Provide the (x, y) coordinate of the cell's center where the given text is located.  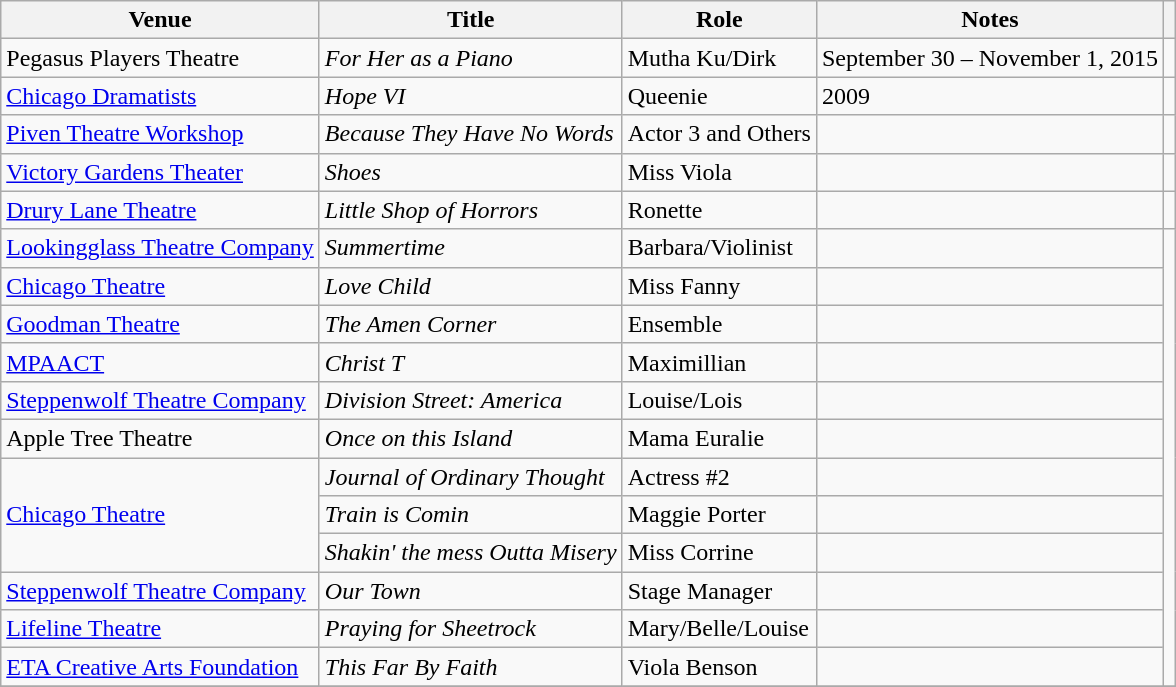
Title (470, 20)
Summertime (470, 248)
Lifeline Theatre (160, 629)
Maximillian (719, 362)
Barbara/Violinist (719, 248)
Because They Have No Words (470, 134)
This Far By Faith (470, 667)
Mama Euralie (719, 438)
Maggie Porter (719, 515)
Chicago Dramatists (160, 96)
2009 (990, 96)
Apple Tree Theatre (160, 438)
Goodman Theatre (160, 324)
Stage Manager (719, 591)
Miss Fanny (719, 286)
Train is Comin (470, 515)
Role (719, 20)
Shoes (470, 172)
Mary/Belle/Louise (719, 629)
Little Shop of Horrors (470, 210)
Shakin' the mess Outta Misery (470, 553)
Pegasus Players Theatre (160, 58)
Love Child (470, 286)
Viola Benson (719, 667)
ETA Creative Arts Foundation (160, 667)
Venue (160, 20)
Piven Theatre Workshop (160, 134)
The Amen Corner (470, 324)
Journal of Ordinary Thought (470, 477)
Actress #2 (719, 477)
MPAACT (160, 362)
Drury Lane Theatre (160, 210)
For Her as a Piano (470, 58)
Division Street: America (470, 400)
Ronette (719, 210)
Queenie (719, 96)
Ensemble (719, 324)
Lookingglass Theatre Company (160, 248)
Praying for Sheetrock (470, 629)
Our Town (470, 591)
Victory Gardens Theater (160, 172)
Hope VI (470, 96)
Miss Viola (719, 172)
Once on this Island (470, 438)
Mutha Ku/Dirk (719, 58)
Actor 3 and Others (719, 134)
Notes (990, 20)
Christ T (470, 362)
September 30 – November 1, 2015 (990, 58)
Louise/Lois (719, 400)
Miss Corrine (719, 553)
